Provide the (x, y) coordinate of the cell's center where the given text is located.  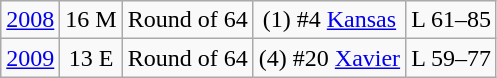
L 61–85 (452, 20)
(4) #20 Xavier (329, 58)
2008 (30, 20)
2009 (30, 58)
13 E (91, 58)
(1) #4 Kansas (329, 20)
L 59–77 (452, 58)
16 M (91, 20)
